Locate the cell with the specified text and output its (X, Y) center coordinate. 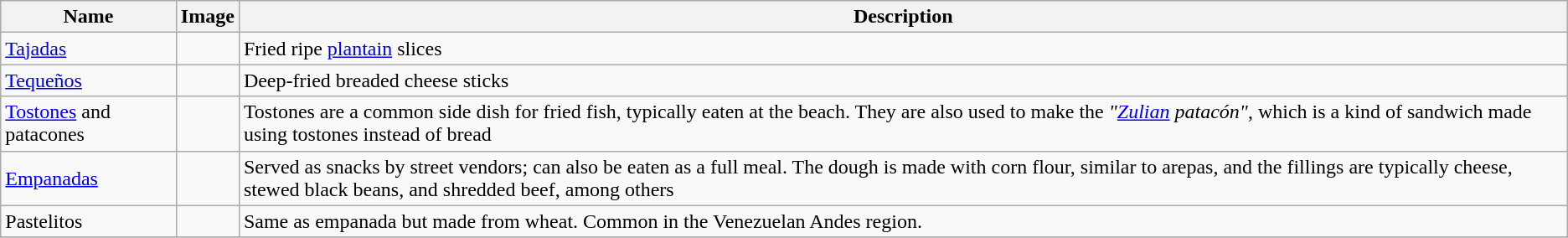
Fried ripe plantain slices (903, 49)
Pastelitos (89, 221)
Description (903, 17)
Deep-fried breaded cheese sticks (903, 80)
Name (89, 17)
Image (208, 17)
Tostones and patacones (89, 124)
Empanadas (89, 178)
Tajadas (89, 49)
Same as empanada but made from wheat. Common in the Venezuelan Andes region. (903, 221)
Tequeños (89, 80)
